Output the (x, y) coordinate of the center of the cell containing the given text.  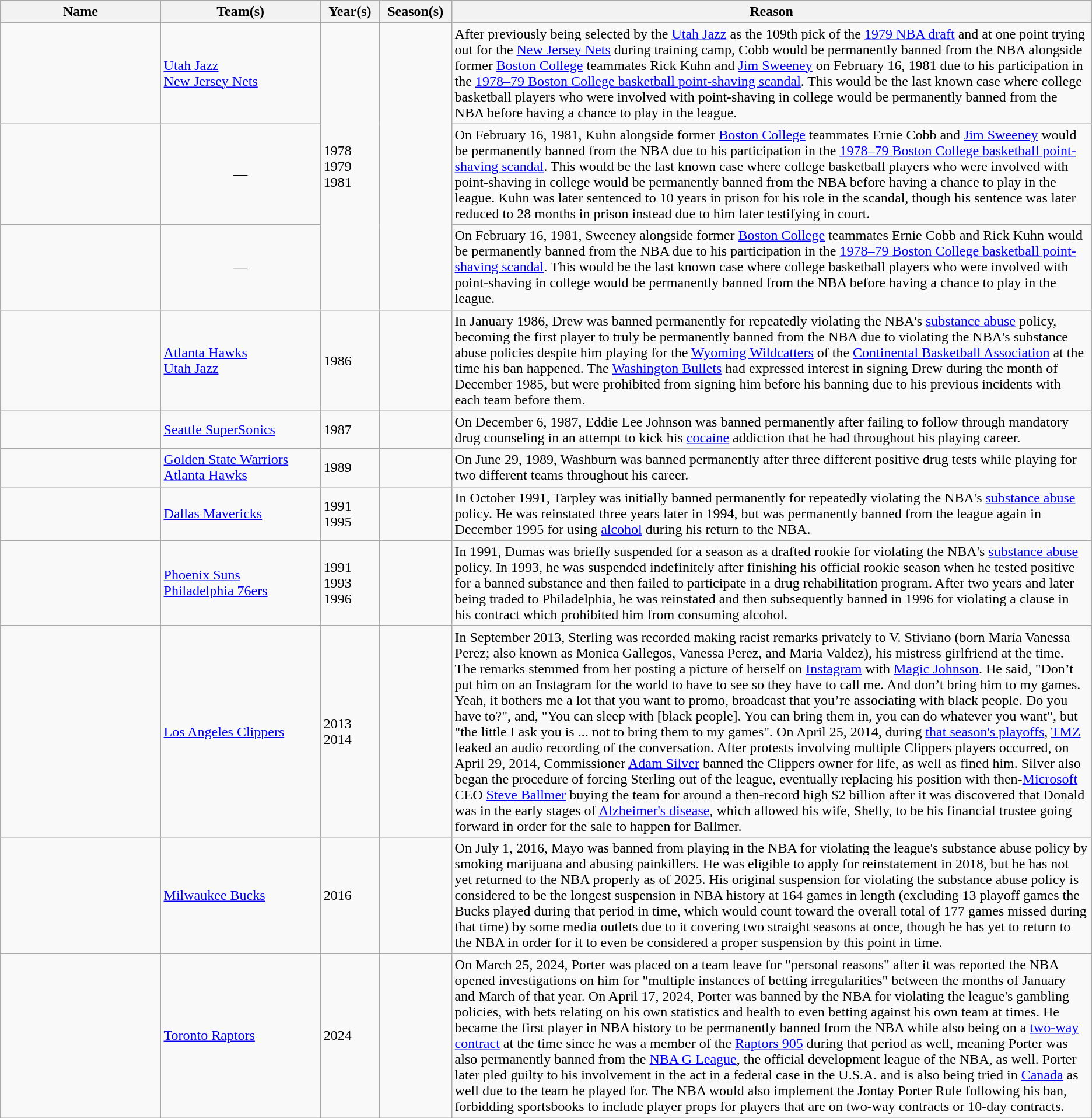
Year(s) (350, 12)
Atlanta HawksUtah Jazz (240, 361)
1986 (350, 361)
Los Angeles Clippers (240, 731)
Utah JazzNew Jersey Nets (240, 74)
1987 (350, 429)
Golden State WarriorsAtlanta Hawks (240, 468)
Phoenix SunsPhiladelphia 76ers (240, 583)
20132014 (350, 731)
197819791981 (350, 166)
Team(s) (240, 12)
Milwaukee Bucks (240, 895)
Toronto Raptors (240, 1035)
Season(s) (415, 12)
Seattle SuperSonics (240, 429)
Name (80, 12)
Dallas Mavericks (240, 513)
2016 (350, 895)
199119931996 (350, 583)
2024 (350, 1035)
Reason (771, 12)
19911995 (350, 513)
1989 (350, 468)
